Locate the cell with the specified text and output its (X, Y) center coordinate. 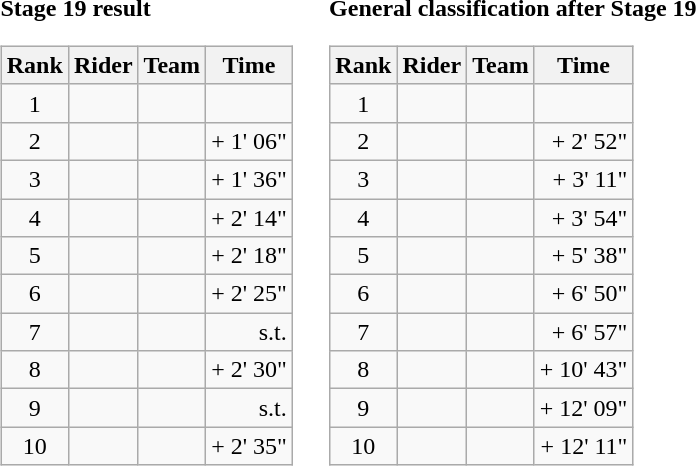
+ 12' 11" (584, 446)
+ 12' 09" (584, 408)
+ 2' 30" (250, 370)
+ 3' 11" (584, 179)
+ 2' 25" (250, 294)
+ 10' 43" (584, 370)
+ 2' 14" (250, 217)
+ 1' 36" (250, 179)
+ 2' 18" (250, 256)
+ 2' 52" (584, 141)
+ 5' 38" (584, 256)
+ 6' 57" (584, 332)
+ 3' 54" (584, 217)
+ 1' 06" (250, 141)
+ 2' 35" (250, 446)
+ 6' 50" (584, 294)
